Capture the cell that displays the provided text and extract its [X, Y] central coordinate. 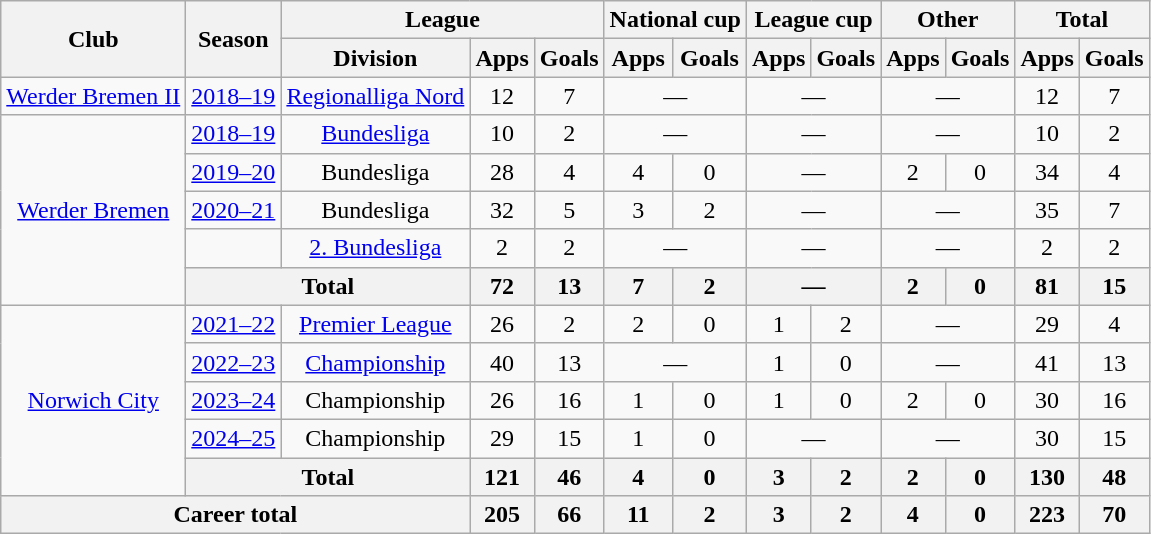
35 [1047, 210]
2020–21 [234, 210]
Other [948, 20]
32 [502, 210]
121 [502, 477]
2023–24 [234, 400]
League [442, 20]
Werder Bremen [94, 210]
2019–20 [234, 172]
223 [1047, 515]
2022–23 [234, 362]
34 [1047, 172]
2. Bundesliga [376, 248]
Norwich City [94, 400]
46 [569, 477]
National cup [675, 20]
40 [502, 362]
205 [502, 515]
League cup [813, 20]
2021–22 [234, 324]
72 [502, 286]
66 [569, 515]
41 [1047, 362]
81 [1047, 286]
Premier League [376, 324]
2024–25 [234, 438]
Regionalliga Nord [376, 96]
Club [94, 39]
5 [569, 210]
48 [1114, 477]
Werder Bremen II [94, 96]
11 [638, 515]
28 [502, 172]
Season [234, 39]
70 [1114, 515]
Division [376, 58]
Career total [236, 515]
130 [1047, 477]
